For the text-containing cell, return its midpoint in (X, Y) coordinate format. 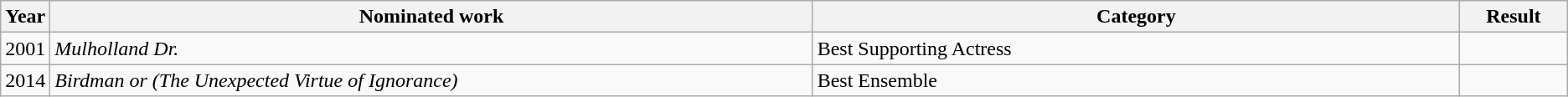
Result (1514, 17)
2001 (25, 48)
Mulholland Dr. (431, 48)
Birdman or (The Unexpected Virtue of Ignorance) (431, 80)
Category (1136, 17)
Nominated work (431, 17)
2014 (25, 80)
Best Ensemble (1136, 80)
Year (25, 17)
Best Supporting Actress (1136, 48)
